Determine the (X, Y) coordinate at the center of the cell enclosing the given text.  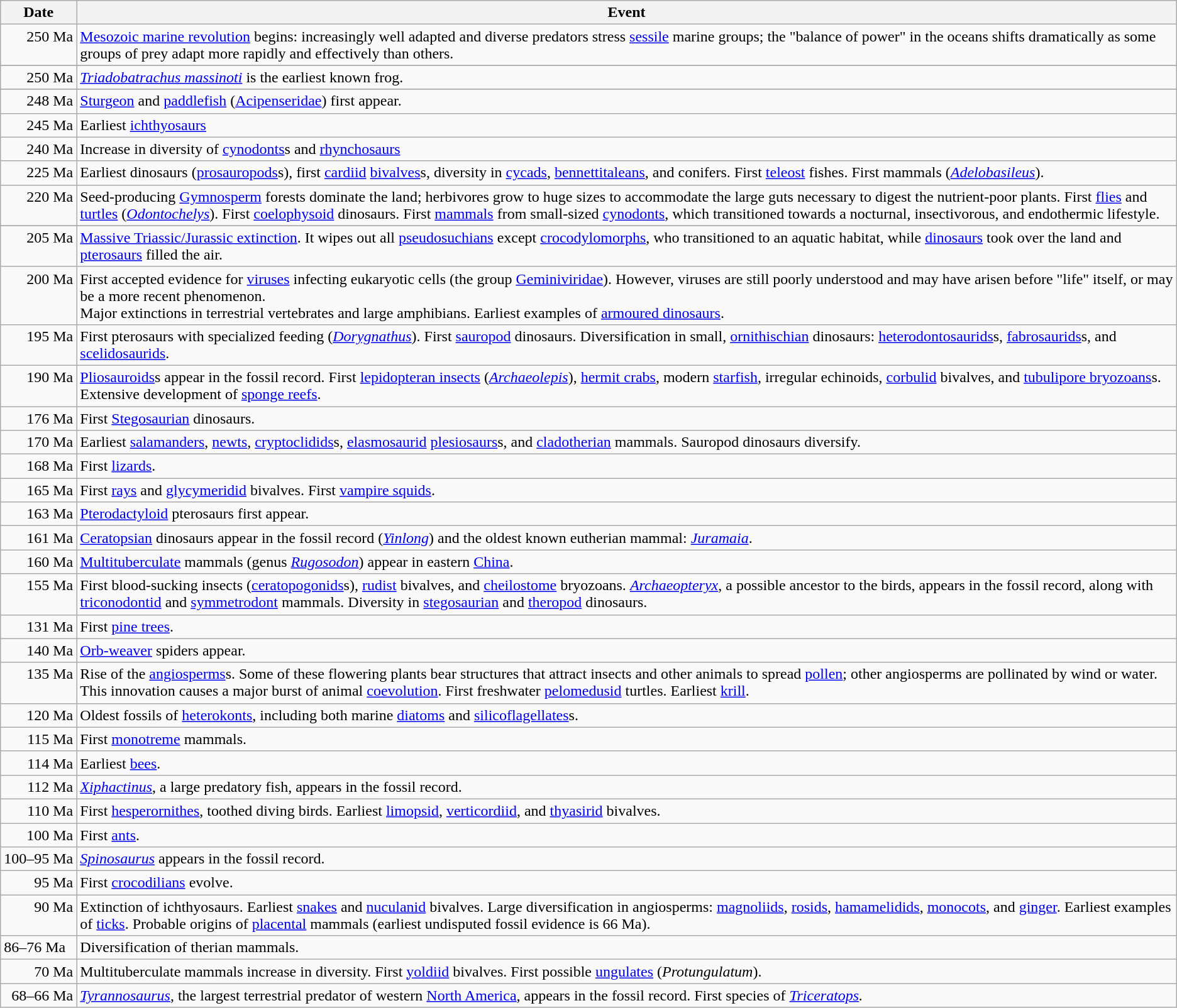
155 Ma (39, 594)
163 Ma (39, 514)
First pine trees. (626, 627)
Date (39, 13)
Ceratopsian dinosaurs appear in the fossil record (Yinlong) and the oldest known eutherian mammal: Juramaia. (626, 538)
Triadobatrachus massinoti is the earliest known frog. (626, 77)
Event (626, 13)
Multituberculate mammals increase in diversity. First yoldiid bivalves. First possible ungulates (Protungulatum). (626, 972)
First hesperornithes, toothed diving birds. Earliest limopsid, verticordiid, and thyasirid bivalves. (626, 811)
Increase in diversity of cynodontss and rhynchosaurs (626, 149)
68–66 Ma (39, 995)
70 Ma (39, 972)
First lizards. (626, 466)
95 Ma (39, 883)
190 Ma (39, 386)
First crocodilians evolve. (626, 883)
161 Ma (39, 538)
220 Ma (39, 205)
205 Ma (39, 246)
100–95 Ma (39, 859)
115 Ma (39, 739)
Pterodactyloid pterosaurs first appear. (626, 514)
170 Ma (39, 442)
200 Ma (39, 295)
245 Ma (39, 125)
Earliest ichthyosaurs (626, 125)
168 Ma (39, 466)
First monotreme mammals. (626, 739)
176 Ma (39, 418)
120 Ma (39, 715)
165 Ma (39, 490)
Earliest salamanders, newts, cryptoclididss, elasmosaurid plesiosaurss, and cladotherian mammals. Sauropod dinosaurs diversify. (626, 442)
140 Ma (39, 650)
110 Ma (39, 811)
240 Ma (39, 149)
131 Ma (39, 627)
First ants. (626, 835)
Earliest bees. (626, 763)
Orb-weaver spiders appear. (626, 650)
Multituberculate mammals (genus Rugosodon) appear in eastern China. (626, 562)
Oldest fossils of heterokonts, including both marine diatoms and silicoflagellatess. (626, 715)
Spinosaurus appears in the fossil record. (626, 859)
195 Ma (39, 344)
135 Ma (39, 682)
114 Ma (39, 763)
225 Ma (39, 173)
First Stegosaurian dinosaurs. (626, 418)
112 Ma (39, 787)
160 Ma (39, 562)
Sturgeon and paddlefish (Acipenseridae) first appear. (626, 101)
90 Ma (39, 915)
Xiphactinus, a large predatory fish, appears in the fossil record. (626, 787)
First rays and glycymeridid bivalves. First vampire squids. (626, 490)
Tyrannosaurus, the largest terrestrial predator of western North America, appears in the fossil record. First species of Triceratops. (626, 995)
248 Ma (39, 101)
86–76 Ma (39, 948)
100 Ma (39, 835)
Diversification of therian mammals. (626, 948)
